Find where the given text appears and provide that cell's center as (x, y) coordinate. 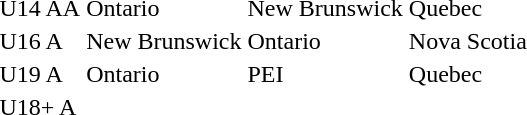
New Brunswick (164, 41)
PEI (325, 74)
